Detect which cell encompasses the target text, then output its (x, y) center coordinate. 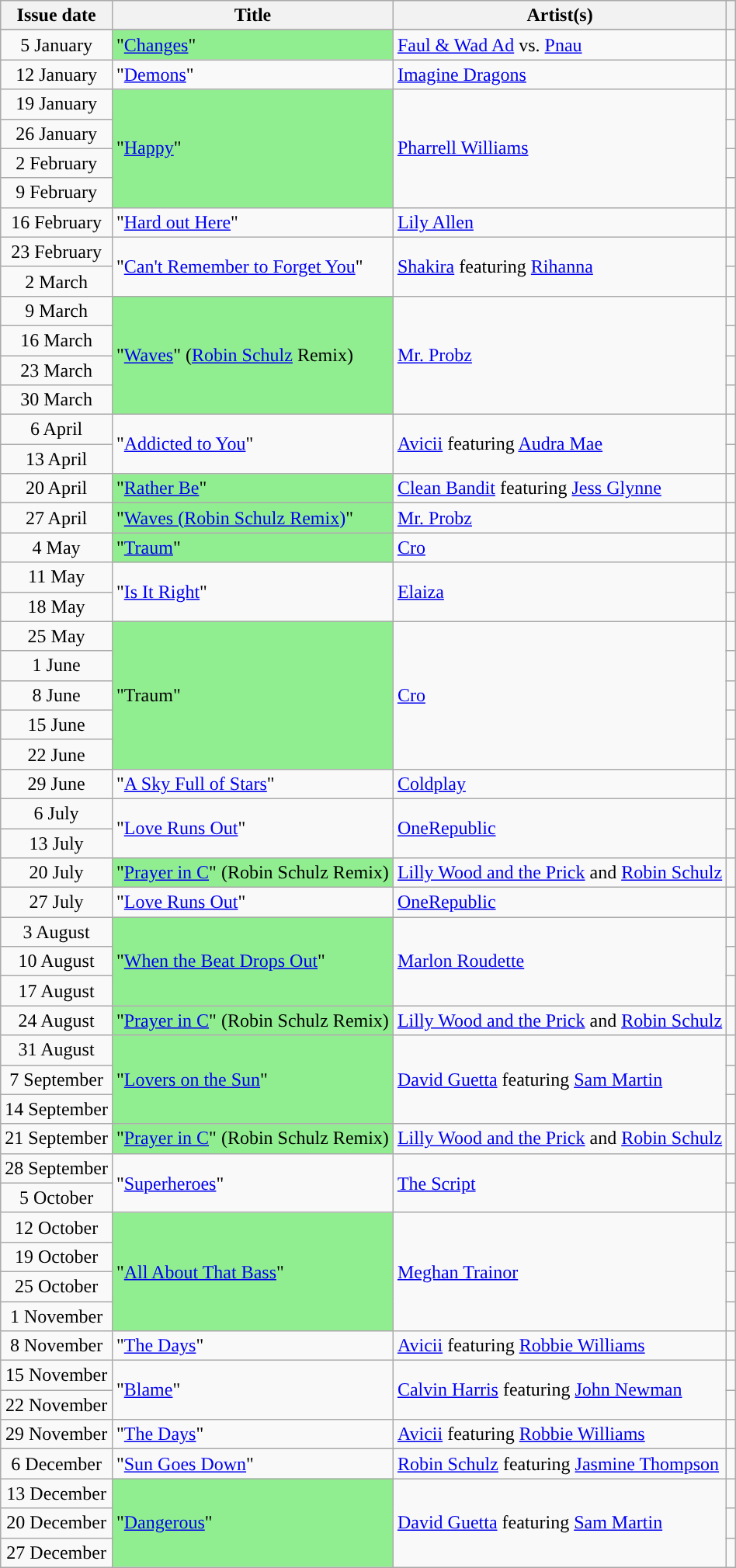
Title (252, 16)
13 April (57, 459)
7 September (57, 1080)
"Happy" (252, 148)
12 October (57, 1227)
"Lovers on the Sun" (252, 1080)
22 November (57, 1405)
17 August (57, 991)
15 June (57, 725)
18 May (57, 607)
4 May (57, 548)
Avicii featuring Audra Mae (559, 444)
20 April (57, 488)
8 November (57, 1346)
26 January (57, 134)
13 December (57, 1493)
"Is It Right" (252, 592)
Clean Bandit featuring Jess Glynne (559, 488)
21 September (57, 1139)
15 November (57, 1375)
"Blame" (252, 1390)
"All About That Bass" (252, 1271)
19 October (57, 1257)
Pharrell Williams (559, 148)
23 March (57, 370)
Calvin Harris featuring John Newman (559, 1390)
5 October (57, 1198)
27 July (57, 902)
9 February (57, 193)
12 January (57, 75)
Shakira featuring Rihanna (559, 266)
Meghan Trainor (559, 1271)
20 July (57, 873)
2 March (57, 281)
6 April (57, 429)
8 June (57, 695)
27 April (57, 518)
9 March (57, 311)
19 January (57, 104)
Coldplay (559, 784)
Faul & Wad Ad vs. Pnau (559, 45)
25 May (57, 636)
3 August (57, 932)
"Sun Goes Down" (252, 1464)
10 August (57, 961)
Artist(s) (559, 16)
The Script (559, 1183)
6 July (57, 813)
"A Sky Full of Stars" (252, 784)
"Can't Remember to Forget You" (252, 266)
5 January (57, 45)
13 July (57, 843)
28 September (57, 1168)
1 June (57, 666)
11 May (57, 577)
"When the Beat Drops Out" (252, 961)
23 February (57, 252)
"Superheroes" (252, 1183)
29 June (57, 784)
20 December (57, 1523)
"Changes" (252, 45)
16 February (57, 222)
"Rather Be" (252, 488)
22 June (57, 754)
14 September (57, 1109)
31 August (57, 1050)
2 February (57, 163)
30 March (57, 400)
"Waves (Robin Schulz Remix)" (252, 518)
6 December (57, 1464)
29 November (57, 1434)
"Addicted to You" (252, 444)
"Hard out Here" (252, 222)
Imagine Dragons (559, 75)
Marlon Roudette (559, 961)
1 November (57, 1316)
Issue date (57, 16)
Elaiza (559, 592)
"Demons" (252, 75)
Robin Schulz featuring Jasmine Thompson (559, 1464)
Lily Allen (559, 222)
16 March (57, 340)
"Waves" (Robin Schulz Remix) (252, 355)
25 October (57, 1286)
24 August (57, 1020)
27 December (57, 1552)
"Dangerous" (252, 1523)
